Find where the given text appears and provide that cell's center as (X, Y) coordinate. 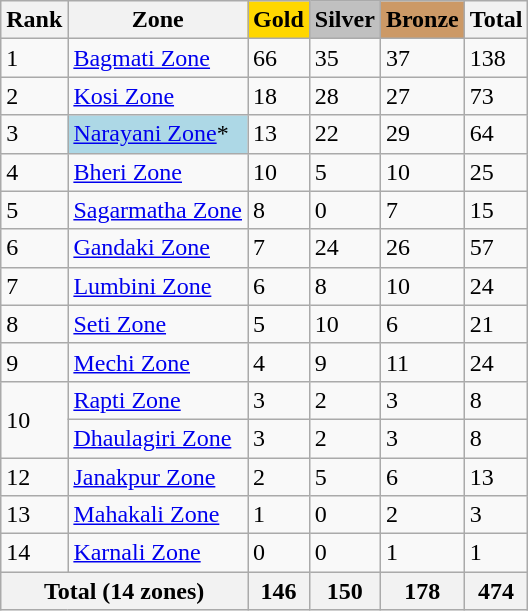
64 (496, 134)
37 (422, 58)
Rapti Zone (158, 400)
Total (14 zones) (124, 591)
Total (496, 20)
Gandaki Zone (158, 248)
Lumbini Zone (158, 286)
178 (422, 591)
Mahakali Zone (158, 515)
Bronze (422, 20)
26 (422, 248)
14 (34, 553)
Rank (34, 20)
Karnali Zone (158, 553)
Gold (279, 20)
35 (344, 58)
Bheri Zone (158, 172)
18 (279, 96)
Narayani Zone* (158, 134)
Dhaulagiri Zone (158, 438)
21 (496, 324)
Kosi Zone (158, 96)
28 (344, 96)
Silver (344, 20)
Seti Zone (158, 324)
22 (344, 134)
146 (279, 591)
Zone (158, 20)
25 (496, 172)
Janakpur Zone (158, 477)
Mechi Zone (158, 362)
Bagmati Zone (158, 58)
73 (496, 96)
474 (496, 591)
66 (279, 58)
150 (344, 591)
12 (34, 477)
27 (422, 96)
57 (496, 248)
11 (422, 362)
29 (422, 134)
15 (496, 210)
138 (496, 58)
Sagarmatha Zone (158, 210)
